Scan for the cell matching the given text and deliver its [x, y] coordinate at center. 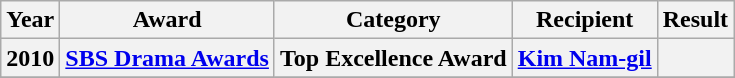
Recipient [584, 20]
Year [30, 20]
SBS Drama Awards [168, 58]
Result [695, 20]
Award [168, 20]
Top Excellence Award [393, 58]
Category [393, 20]
Kim Nam-gil [584, 58]
2010 [30, 58]
